Extract the (X, Y) coordinate from the center of the cell holding the provided text.  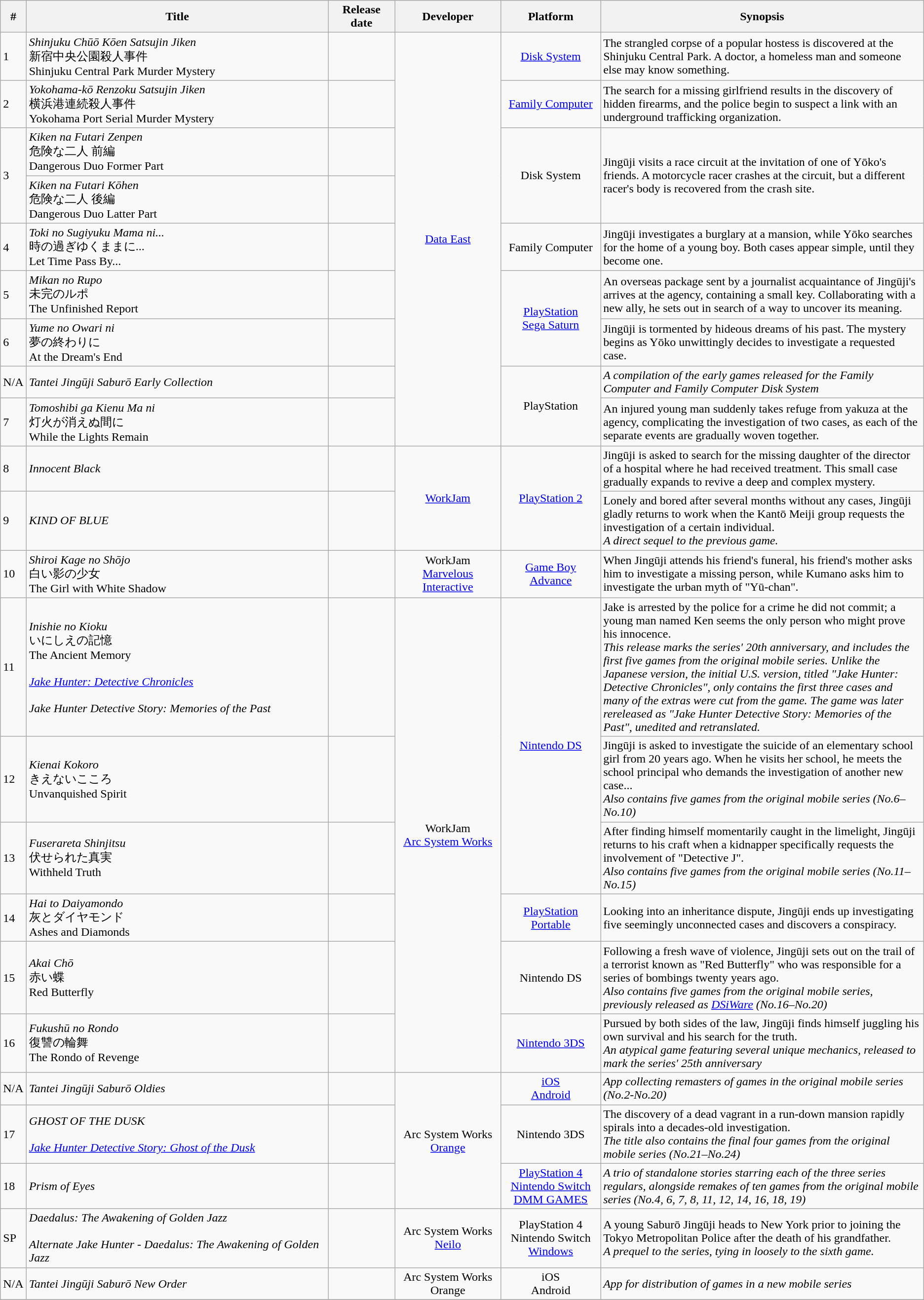
Innocent Black (177, 468)
Kienai KokoroきえないこころUnvanquished Spirit (177, 779)
Shinjuku Chūō Kōen Satsujin Jiken新宿中央公園殺人事件Shinjuku Central Park Murder Mystery (177, 56)
Yokohama-kō Renzoku Satsujin Jiken横浜港連続殺人事件Yokohama Port Serial Murder Mystery (177, 104)
PlayStation Portable (551, 918)
# (13, 17)
GHOST OF THE DUSKJake Hunter Detective Story: Ghost of the Dusk (177, 1134)
Developer (448, 17)
16 (13, 1043)
Akai Chō赤い蝶Red Butterfly (177, 978)
PlayStation 4Nintendo SwitchDMM GAMES (551, 1186)
PlayStationSega Saturn (551, 319)
Synopsis (762, 17)
WorkJamArc System Works (448, 835)
Fuserareta Shinjitsu伏せられた真実Withheld Truth (177, 858)
Fukushū no Rondo復讐の輪舞The Rondo of Revenge (177, 1043)
App collecting remasters of games in the original mobile series (No.2-No.20) (762, 1089)
Mikan no Rupo未完のルポThe Unfinished Report (177, 295)
WorkJam (448, 497)
4 (13, 247)
Shiroi Kage no Shōjo白い影の少女The Girl with White Shadow (177, 574)
Prism of Eyes (177, 1186)
Tantei Jingūji Saburō Early Collection (177, 382)
Yume no Owari ni夢の終わりにAt the Dream's End (177, 343)
Jingūji is tormented by hideous dreams of his past. The mystery begins as Yōko unwittingly decides to investigate a requested case. (762, 343)
5 (13, 295)
A compilation of the early games released for the Family Computer and Family Computer Disk System (762, 382)
10 (13, 574)
17 (13, 1134)
13 (13, 858)
Kiken na Futari Zenpen危険な二人 前編Dangerous Duo Former Part (177, 152)
Toki no Sugiyuku Mama ni...時の過ぎゆくままに...Let Time Pass By... (177, 247)
18 (13, 1186)
9 (13, 520)
2 (13, 104)
Jingūji investigates a burglary at a mansion, while Yōko searches for the home of a young boy. Both cases appear simple, until they become one. (762, 247)
15 (13, 978)
1 (13, 56)
Tantei Jingūji Saburō New Order (177, 1283)
SP (13, 1238)
14 (13, 918)
Looking into an inheritance dispute, Jingūji ends up investigating five seemingly unconnected cases and discovers a conspiracy. (762, 918)
Game Boy Advance (551, 574)
Release date (361, 17)
WorkJamMarvelous Interactive (448, 574)
Kiken na Futari Kōhen危険な二人 後編Dangerous Duo Latter Part (177, 199)
Title (177, 17)
Tomoshibi ga Kienu Ma ni灯火が消えぬ間にWhile the Lights Remain (177, 422)
12 (13, 779)
Tantei Jingūji Saburō Oldies (177, 1089)
8 (13, 468)
Data East (448, 239)
PlayStation 4Nintendo SwitchWindows (551, 1238)
Platform (551, 17)
Arc System WorksNeilo (448, 1238)
6 (13, 343)
App for distribution of games in a new mobile series (762, 1283)
11 (13, 667)
KIND OF BLUE (177, 520)
The strangled corpse of a popular hostess is discovered at the Shinjuku Central Park. A doctor, a homeless man and someone else may know something. (762, 56)
7 (13, 422)
PlayStation 2 (551, 497)
Inishie no Kiokuいにしえの記憶The Ancient MemoryJake Hunter: Detective ChroniclesJake Hunter Detective Story: Memories of the Past (177, 667)
3 (13, 176)
Daedalus: The Awakening of Golden JazzAlternate Jake Hunter - Daedalus: The Awakening of Golden Jazz (177, 1238)
PlayStation (551, 406)
Hai to Daiyamondo灰とダイヤモンドAshes and Diamonds (177, 918)
